Return [X, Y] of the center of cell containing provided text 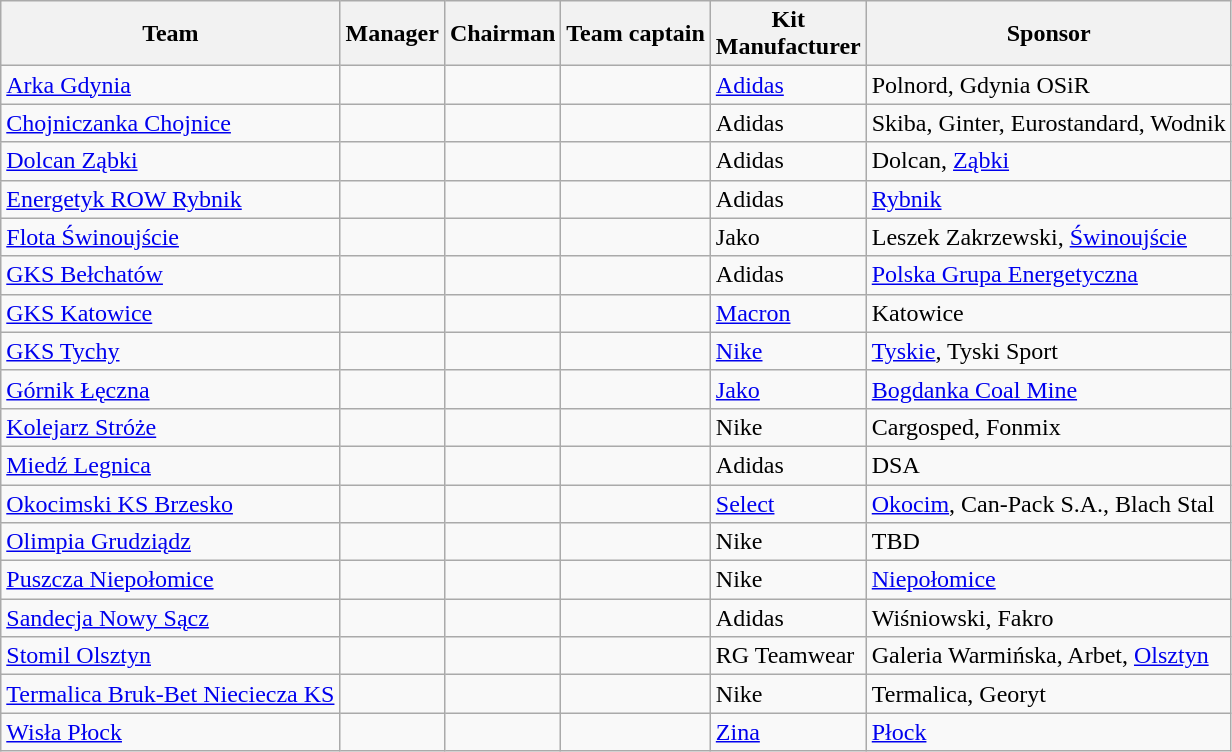
Polnord, Gdynia OSiR [1048, 85]
Sponsor [1048, 34]
Chojniczanka Chojnice [170, 123]
Wisła Płock [170, 732]
Górnik Łęczna [170, 389]
Bogdanka Coal Mine [1048, 389]
Polska Grupa Energetyczna [1048, 275]
Leszek Zakrzewski, Świnoujście [1048, 237]
TBD [1048, 542]
Galeria Warmińska, Arbet, Olsztyn [1048, 656]
GKS Bełchatów [170, 275]
Zina [788, 732]
Team [170, 34]
Termalica Bruk-Bet Nieciecza KS [170, 694]
Niepołomice [1048, 580]
Sandecja Nowy Sącz [170, 618]
Kolejarz Stróże [170, 427]
GKS Katowice [170, 313]
DSA [1048, 465]
RG Teamwear [788, 656]
Termalica, Georyt [1048, 694]
Wiśniowski, Fakro [1048, 618]
Team captain [636, 34]
Puszcza Niepołomice [170, 580]
Tyskie, Tyski Sport [1048, 351]
Select [788, 503]
Energetyk ROW Rybnik [170, 199]
Chairman [502, 34]
Okocim, Can-Pack S.A., Blach Stal [1048, 503]
Manager [392, 34]
Miedź Legnica [170, 465]
Dolcan, Ząbki [1048, 161]
Rybnik [1048, 199]
Stomil Olsztyn [170, 656]
Dolcan Ząbki [170, 161]
Katowice [1048, 313]
Macron [788, 313]
Kit Manufacturer [788, 34]
Flota Świnoujście [170, 237]
Arka Gdynia [170, 85]
Olimpia Grudziądz [170, 542]
Cargosped, Fonmix [1048, 427]
Skiba, Ginter, Eurostandard, Wodnik [1048, 123]
Okocimski KS Brzesko [170, 503]
Płock [1048, 732]
GKS Tychy [170, 351]
